Locate the cell with the specified text and output its (x, y) center coordinate. 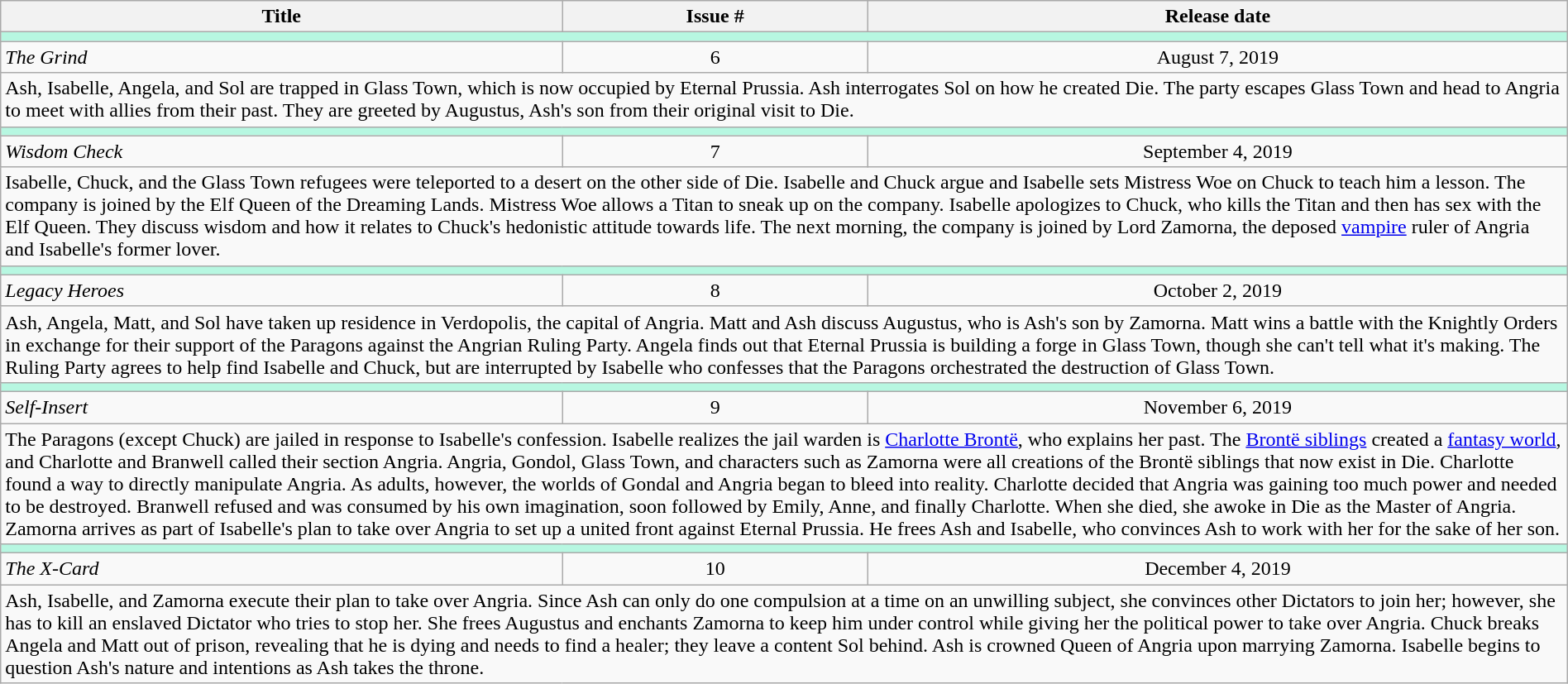
Legacy Heroes (281, 290)
Self-Insert (281, 407)
6 (715, 57)
October 2, 2019 (1218, 290)
Title (281, 17)
7 (715, 151)
November 6, 2019 (1218, 407)
10 (715, 569)
Wisdom Check (281, 151)
The X-Card (281, 569)
The Grind (281, 57)
Issue # (715, 17)
August 7, 2019 (1218, 57)
December 4, 2019 (1218, 569)
Release date (1218, 17)
8 (715, 290)
9 (715, 407)
September 4, 2019 (1218, 151)
